Search for the cell housing the specified text and yield its (X, Y) center coordinate. 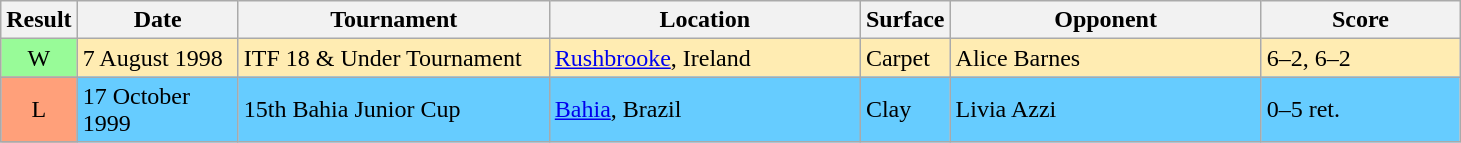
Opponent (1106, 20)
Clay (905, 110)
15th Bahia Junior Cup (394, 110)
Tournament (394, 20)
Location (704, 20)
17 October 1999 (158, 110)
0–5 ret. (1360, 110)
Livia Azzi (1106, 110)
Carpet (905, 58)
Alice Barnes (1106, 58)
7 August 1998 (158, 58)
ITF 18 & Under Tournament (394, 58)
L (39, 110)
Rushbrooke, Ireland (704, 58)
Surface (905, 20)
6–2, 6–2 (1360, 58)
Score (1360, 20)
Bahia, Brazil (704, 110)
Date (158, 20)
W (39, 58)
Result (39, 20)
